Identify which cell holds the provided text, then report its (X, Y) central coordinate. 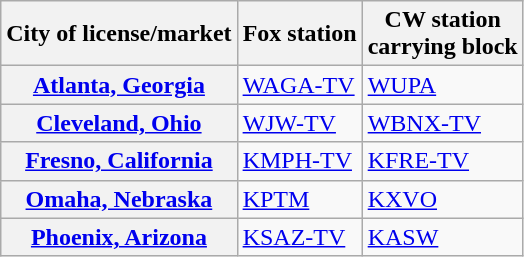
Atlanta, Georgia (119, 85)
WJW-TV (300, 123)
WBNX-TV (442, 123)
Omaha, Nebraska (119, 199)
WUPA (442, 85)
Fresno, California (119, 161)
CW stationcarrying block (442, 34)
KMPH-TV (300, 161)
KPTM (300, 199)
WAGA-TV (300, 85)
Fox station (300, 34)
KASW (442, 237)
Cleveland, Ohio (119, 123)
KXVO (442, 199)
KSAZ-TV (300, 237)
City of license/market (119, 34)
Phoenix, Arizona (119, 237)
KFRE-TV (442, 161)
